Locate the cell with the specified text and output its [X, Y] center coordinate. 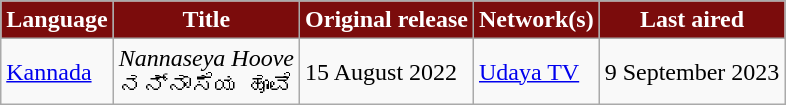
Kannada [57, 72]
Nannaseya Hoove ನನ್ನಾಸೆಯ ಹೂವೆ [206, 72]
Network(s) [536, 20]
Original release [387, 20]
Last aired [692, 20]
Title [206, 20]
Udaya TV [536, 72]
15 August 2022 [387, 72]
Language [57, 20]
9 September 2023 [692, 72]
